Return the (x, y) coordinate for the center point of the cell that contains the specified text.  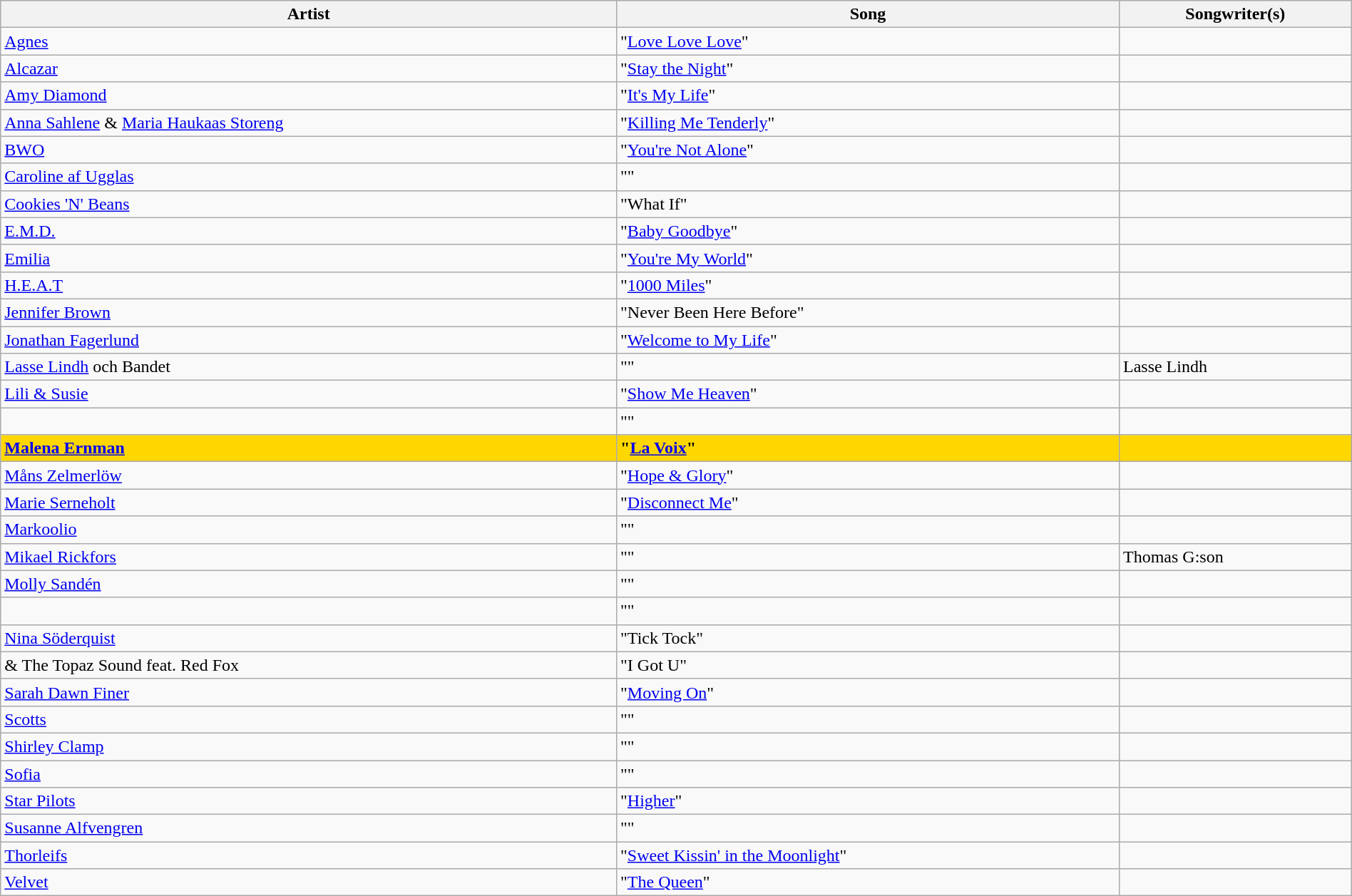
Sofia (309, 773)
"Higher" (869, 801)
"Sweet Kissin' in the Moonlight" (869, 855)
Marie Serneholt (309, 503)
Artist (309, 14)
Agnes (309, 41)
Song (869, 14)
Mikael Rickfors (309, 557)
"1000 Miles" (869, 285)
Jonathan Fagerlund (309, 340)
Thorleifs (309, 855)
& The Topaz Sound feat. Red Fox (309, 665)
"It's My Life" (869, 96)
"Tick Tock" (869, 638)
BWO (309, 150)
"Never Been Here Before" (869, 312)
"Welcome to My Life" (869, 340)
Anna Sahlene & Maria Haukaas Storeng (309, 123)
Scotts (309, 719)
"Love Love Love" (869, 41)
Susanne Alfvengren (309, 828)
"Hope & Glory" (869, 475)
"Killing Me Tenderly" (869, 123)
"You're Not Alone" (869, 150)
Markoolio (309, 530)
Nina Söderquist (309, 638)
Songwriter(s) (1235, 14)
"Baby Goodbye" (869, 231)
"I Got U" (869, 665)
Velvet (309, 882)
Emilia (309, 258)
E.M.D. (309, 231)
Lili & Susie (309, 394)
Amy Diamond (309, 96)
Molly Sandén (309, 584)
Lasse Lindh och Bandet (309, 367)
Star Pilots (309, 801)
"What If" (869, 204)
Lasse Lindh (1235, 367)
"Disconnect Me" (869, 503)
Thomas G:son (1235, 557)
Måns Zelmerlöw (309, 475)
"Show Me Heaven" (869, 394)
Cookies 'N' Beans (309, 204)
"You're My World" (869, 258)
H.E.A.T (309, 285)
Sarah Dawn Finer (309, 692)
"Moving On" (869, 692)
Malena Ernman (309, 448)
Alcazar (309, 68)
Jennifer Brown (309, 312)
"La Voix" (869, 448)
"The Queen" (869, 882)
Caroline af Ugglas (309, 177)
Shirley Clamp (309, 746)
"Stay the Night" (869, 68)
